Determine the (X, Y) coordinate at the center of the cell enclosing the given text.  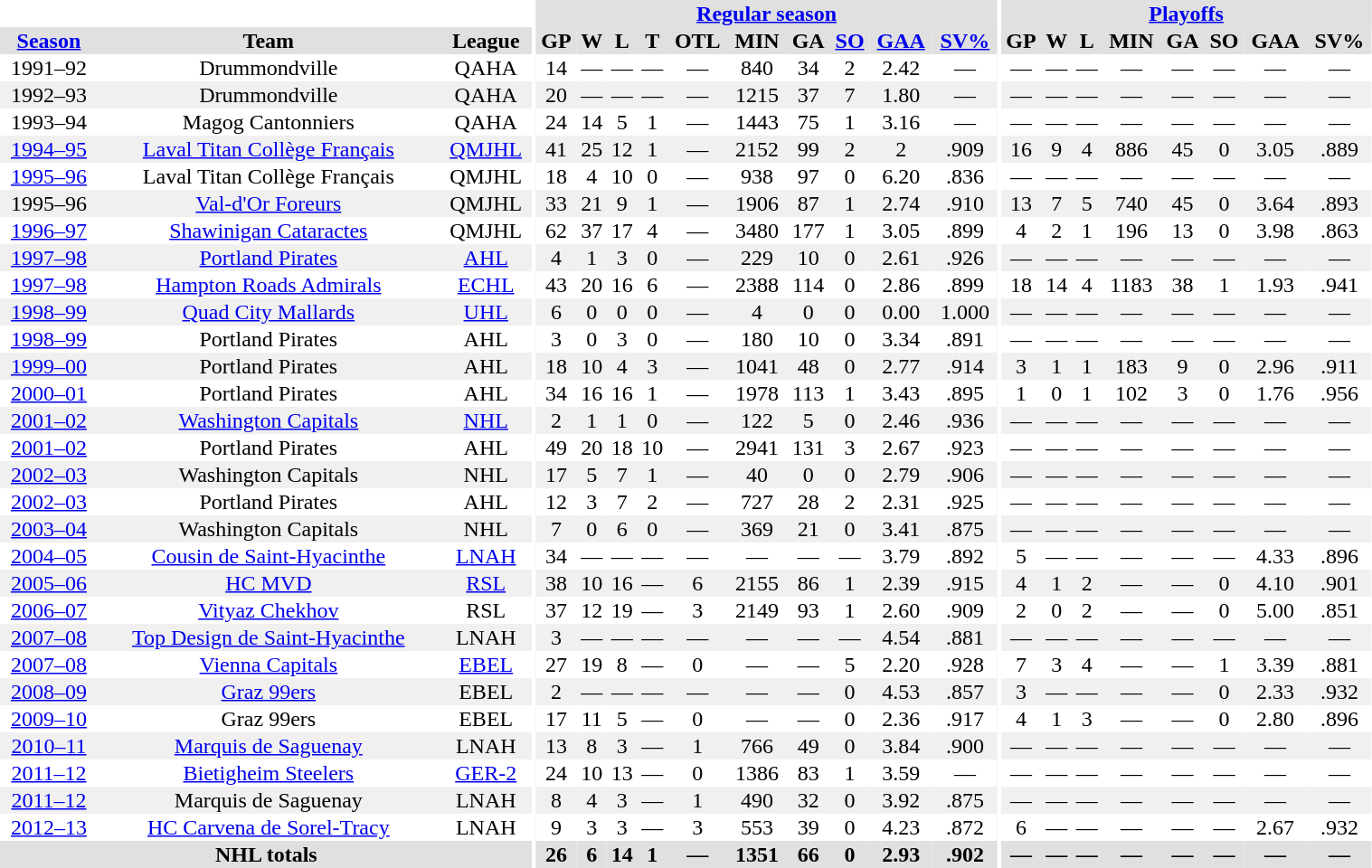
.915 (965, 583)
1.000 (965, 312)
Magog Cantonniers (269, 122)
Bietigheim Steelers (269, 773)
1351 (758, 854)
2.93 (901, 854)
727 (758, 502)
369 (758, 529)
3.98 (1275, 231)
1.76 (1275, 393)
.901 (1339, 583)
87 (808, 203)
.917 (965, 719)
0.00 (901, 312)
39 (808, 827)
62 (555, 231)
Regular season (766, 14)
2010–11 (49, 746)
1906 (758, 203)
1.93 (1275, 285)
93 (808, 610)
2008–09 (49, 692)
2149 (758, 610)
Hampton Roads Admirals (269, 285)
2155 (758, 583)
1991–92 (49, 68)
1183 (1131, 285)
196 (1131, 231)
75 (808, 122)
2.60 (901, 610)
2.36 (901, 719)
.936 (965, 420)
2003–04 (49, 529)
3.92 (901, 800)
25 (591, 149)
4.33 (1275, 556)
.851 (1339, 610)
2.33 (1275, 692)
Vityaz Chekhov (269, 610)
1215 (758, 95)
OTL (698, 41)
.941 (1339, 285)
1994–95 (49, 149)
938 (758, 176)
1443 (758, 122)
2388 (758, 285)
3.64 (1275, 203)
26 (555, 854)
.923 (965, 448)
2005–06 (49, 583)
League (487, 41)
2.74 (901, 203)
131 (808, 448)
2.77 (901, 366)
122 (758, 420)
Playoffs (1186, 14)
.906 (965, 475)
41 (555, 149)
.891 (965, 339)
229 (758, 258)
2152 (758, 149)
.863 (1339, 231)
.895 (965, 393)
177 (808, 231)
43 (555, 285)
86 (808, 583)
.914 (965, 366)
40 (758, 475)
1999–00 (49, 366)
HC Carvena de Sorel-Tracy (269, 827)
99 (808, 149)
886 (1131, 149)
Top Design de Saint-Hyacinthe (269, 637)
27 (555, 665)
766 (758, 746)
2.80 (1275, 719)
33 (555, 203)
.900 (965, 746)
.925 (965, 502)
2006–07 (49, 610)
4.23 (901, 827)
1386 (758, 773)
.910 (965, 203)
Vienna Capitals (269, 665)
11 (591, 719)
114 (808, 285)
2.86 (901, 285)
ECHL (487, 285)
4.53 (901, 692)
2000–01 (49, 393)
.889 (1339, 149)
T (651, 41)
.956 (1339, 393)
6.20 (901, 176)
3.39 (1275, 665)
3.59 (901, 773)
3.16 (901, 122)
2009–10 (49, 719)
83 (808, 773)
66 (808, 854)
.893 (1339, 203)
Shawinigan Cataractes (269, 231)
4.54 (901, 637)
GER-2 (487, 773)
740 (1131, 203)
48 (808, 366)
180 (758, 339)
2004–05 (49, 556)
2.61 (901, 258)
113 (808, 393)
Val-d'Or Foreurs (269, 203)
3.34 (901, 339)
2.42 (901, 68)
97 (808, 176)
1992–93 (49, 95)
.902 (965, 854)
102 (1131, 393)
NHL totals (266, 854)
.926 (965, 258)
490 (758, 800)
2941 (758, 448)
553 (758, 827)
1996–97 (49, 231)
Team (269, 41)
1978 (758, 393)
28 (808, 502)
1993–94 (49, 122)
2.39 (901, 583)
2.31 (901, 502)
.857 (965, 692)
.911 (1339, 366)
HC MVD (269, 583)
2.20 (901, 665)
5.00 (1275, 610)
Cousin de Saint-Hyacinthe (269, 556)
.872 (965, 827)
3.79 (901, 556)
2.46 (901, 420)
Quad City Mallards (269, 312)
3.43 (901, 393)
1.80 (901, 95)
2.96 (1275, 366)
3480 (758, 231)
Season (49, 41)
UHL (487, 312)
183 (1131, 366)
.836 (965, 176)
840 (758, 68)
.892 (965, 556)
4.10 (1275, 583)
3.84 (901, 746)
.928 (965, 665)
1041 (758, 366)
2.79 (901, 475)
3.41 (901, 529)
2012–13 (49, 827)
32 (808, 800)
